Scan for the cell matching the given text and deliver its (x, y) coordinate at center. 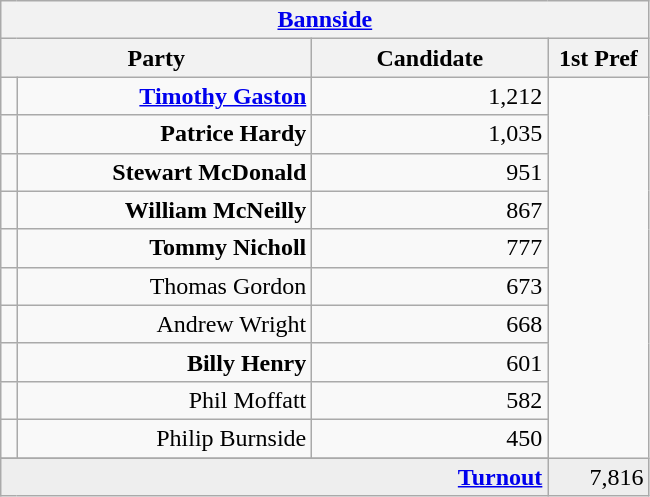
Philip Burnside (164, 438)
Timothy Gaston (164, 96)
Phil Moffatt (164, 400)
673 (430, 286)
Andrew Wright (164, 324)
1st Pref (598, 58)
1,212 (430, 96)
William McNeilly (164, 210)
1,035 (430, 134)
Turnout (274, 477)
Stewart McDonald (164, 172)
951 (430, 172)
867 (430, 210)
582 (430, 400)
Thomas Gordon (164, 286)
Party (156, 58)
7,816 (598, 477)
Tommy Nicholl (164, 248)
450 (430, 438)
668 (430, 324)
Bannside (325, 20)
Patrice Hardy (164, 134)
777 (430, 248)
Billy Henry (164, 362)
Candidate (430, 58)
601 (430, 362)
